For the text-containing cell, return its midpoint in (x, y) coordinate format. 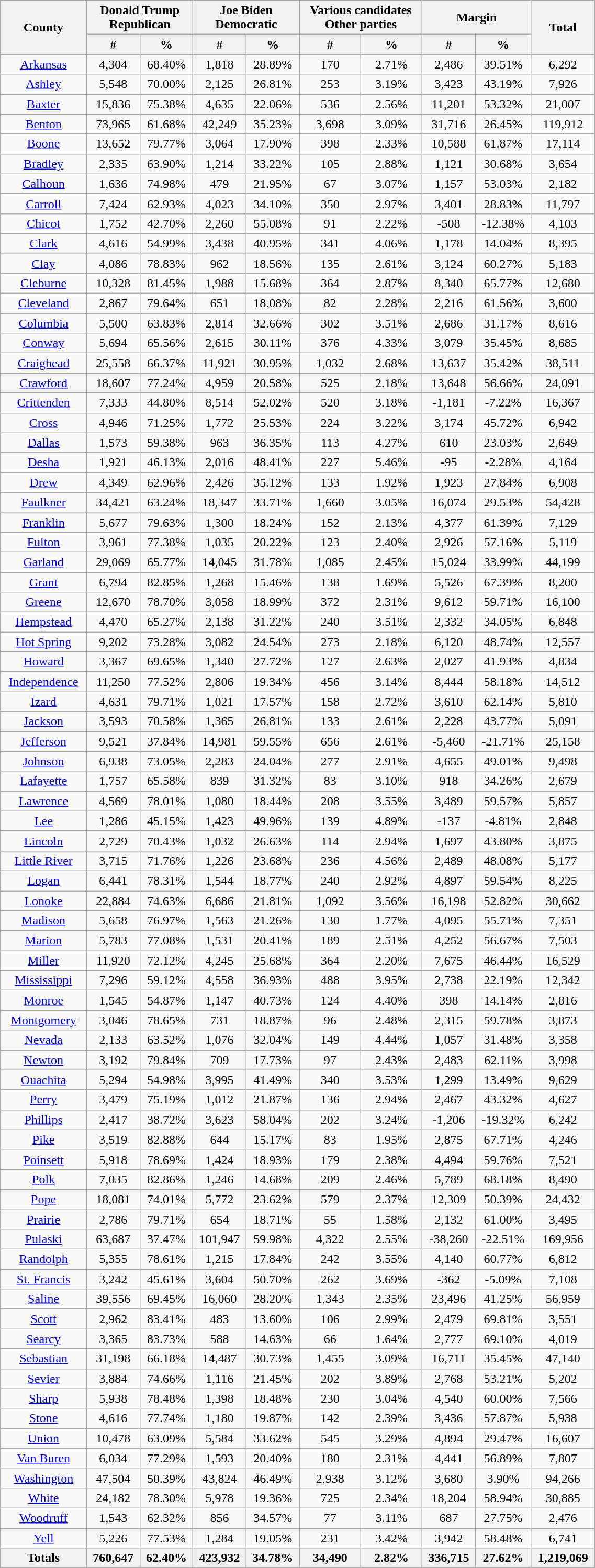
4,103 (563, 223)
3.19% (391, 84)
423,932 (220, 1558)
169,956 (563, 1239)
66.18% (166, 1359)
3,058 (220, 602)
5.46% (391, 462)
59.78% (503, 1020)
18.24% (273, 522)
38.72% (166, 1120)
130 (330, 921)
69.65% (166, 662)
3.53% (391, 1080)
44.80% (166, 403)
3.56% (391, 900)
227 (330, 462)
Craighead (44, 363)
8,685 (563, 343)
4,655 (449, 761)
17.90% (273, 144)
78.70% (166, 602)
Total (563, 27)
11,797 (563, 204)
3,623 (220, 1120)
114 (330, 841)
152 (330, 522)
277 (330, 761)
Clay (44, 263)
61.87% (503, 144)
189 (330, 941)
78.30% (166, 1498)
520 (330, 403)
21.45% (273, 1379)
Nevada (44, 1040)
3,604 (220, 1279)
3,698 (330, 124)
Pope (44, 1199)
2.91% (391, 761)
62.96% (166, 482)
1,340 (220, 662)
12,680 (563, 284)
20.40% (273, 1458)
79.84% (166, 1060)
1,180 (220, 1418)
13,637 (449, 363)
26.63% (273, 841)
Howard (44, 662)
19.34% (273, 682)
113 (330, 443)
8,444 (449, 682)
9,521 (113, 741)
3.12% (391, 1478)
2.13% (391, 522)
Mississippi (44, 980)
34.05% (503, 622)
66 (330, 1339)
Various candidatesOther parties (361, 18)
32.04% (273, 1040)
39,556 (113, 1299)
Carroll (44, 204)
16,367 (563, 403)
3,600 (563, 303)
91 (330, 223)
Phillips (44, 1120)
5,119 (563, 542)
588 (220, 1339)
5,772 (220, 1199)
208 (330, 801)
2.88% (391, 164)
1,215 (220, 1259)
2,133 (113, 1040)
3.14% (391, 682)
2.34% (391, 1498)
Calhoun (44, 184)
4.44% (391, 1040)
3,551 (563, 1319)
262 (330, 1279)
Johnson (44, 761)
18.71% (273, 1220)
56,959 (563, 1299)
43.32% (503, 1100)
Donald TrumpRepublican (139, 18)
Ouachita (44, 1080)
2,962 (113, 1319)
36.35% (273, 443)
61.00% (503, 1220)
4,023 (220, 204)
77.52% (166, 682)
4,245 (220, 961)
67.39% (503, 582)
9,202 (113, 642)
3,489 (449, 801)
2,479 (449, 1319)
78.83% (166, 263)
-1,181 (449, 403)
2,777 (449, 1339)
5,355 (113, 1259)
5,810 (563, 702)
Lee (44, 821)
2,768 (449, 1379)
Yell (44, 1538)
8,225 (563, 881)
County (44, 27)
488 (330, 980)
30.95% (273, 363)
-508 (449, 223)
5,548 (113, 84)
1,116 (220, 1379)
5,658 (113, 921)
63.83% (166, 323)
839 (220, 781)
12,557 (563, 642)
59.57% (503, 801)
Margin (477, 18)
8,616 (563, 323)
24.04% (273, 761)
83.41% (166, 1319)
42.70% (166, 223)
644 (220, 1140)
654 (220, 1220)
-362 (449, 1279)
2,729 (113, 841)
42,249 (220, 124)
31.17% (503, 323)
1,818 (220, 64)
67 (330, 184)
18,081 (113, 1199)
Jefferson (44, 741)
24,432 (563, 1199)
-137 (449, 821)
Sebastian (44, 1359)
63.90% (166, 164)
273 (330, 642)
48.74% (503, 642)
Clark (44, 243)
63.24% (166, 502)
1,300 (220, 522)
6,942 (563, 423)
43,824 (220, 1478)
2,016 (220, 462)
24,182 (113, 1498)
52.82% (503, 900)
23.62% (273, 1199)
34,421 (113, 502)
5,978 (220, 1498)
2,125 (220, 84)
709 (220, 1060)
7,926 (563, 84)
1,268 (220, 582)
18.48% (273, 1398)
5,294 (113, 1080)
74.63% (166, 900)
Jackson (44, 721)
1,593 (220, 1458)
2.48% (391, 1020)
3,358 (563, 1040)
58.18% (503, 682)
75.38% (166, 104)
3,998 (563, 1060)
14,512 (563, 682)
4,470 (113, 622)
Bradley (44, 164)
15,836 (113, 104)
16,529 (563, 961)
77.29% (166, 1458)
59.98% (273, 1239)
43.19% (503, 84)
45.61% (166, 1279)
6,292 (563, 64)
57.16% (503, 542)
1,299 (449, 1080)
52.02% (273, 403)
1,012 (220, 1100)
3.22% (391, 423)
918 (449, 781)
731 (220, 1020)
59.54% (503, 881)
479 (220, 184)
135 (330, 263)
30.73% (273, 1359)
142 (330, 1418)
17,114 (563, 144)
31.78% (273, 562)
4,095 (449, 921)
73,965 (113, 124)
24.54% (273, 642)
2.92% (391, 881)
50.70% (273, 1279)
82.85% (166, 582)
7,296 (113, 980)
46.13% (166, 462)
18.87% (273, 1020)
23.68% (273, 861)
962 (220, 263)
2,848 (563, 821)
15,024 (449, 562)
Marion (44, 941)
1,286 (113, 821)
79.64% (166, 303)
17.84% (273, 1259)
69.45% (166, 1299)
3,715 (113, 861)
3,174 (449, 423)
-4.81% (503, 821)
Greene (44, 602)
2.87% (391, 284)
1,214 (220, 164)
Baxter (44, 104)
-95 (449, 462)
29.53% (503, 502)
29,069 (113, 562)
6,441 (113, 881)
35.42% (503, 363)
Hot Spring (44, 642)
63.09% (166, 1438)
4,635 (220, 104)
Grant (44, 582)
Logan (44, 881)
1,772 (220, 423)
2,816 (563, 1000)
33.22% (273, 164)
Lawrence (44, 801)
7,333 (113, 403)
18.44% (273, 801)
2,867 (113, 303)
4,946 (113, 423)
3,124 (449, 263)
53.32% (503, 104)
21,007 (563, 104)
15.17% (273, 1140)
2.22% (391, 223)
4,164 (563, 462)
3,942 (449, 1538)
-38,260 (449, 1239)
13,648 (449, 383)
123 (330, 542)
6,034 (113, 1458)
3,423 (449, 84)
3,192 (113, 1060)
Totals (44, 1558)
35.23% (273, 124)
75.19% (166, 1100)
341 (330, 243)
2,476 (563, 1518)
38,511 (563, 363)
46.44% (503, 961)
19.87% (273, 1418)
Lincoln (44, 841)
7,566 (563, 1398)
1,563 (220, 921)
23.03% (503, 443)
Chicot (44, 223)
1,121 (449, 164)
1,219,069 (563, 1558)
8,340 (449, 284)
78.61% (166, 1259)
71.25% (166, 423)
3.18% (391, 403)
68.40% (166, 64)
31.48% (503, 1040)
Perry (44, 1100)
-2.28% (503, 462)
1.69% (391, 582)
32.66% (273, 323)
31.22% (273, 622)
14.63% (273, 1339)
Sevier (44, 1379)
Washington (44, 1478)
37.47% (166, 1239)
74.66% (166, 1379)
18.56% (273, 263)
1,923 (449, 482)
18,204 (449, 1498)
21.26% (273, 921)
3,082 (220, 642)
25.53% (273, 423)
-5.09% (503, 1279)
1,178 (449, 243)
45.72% (503, 423)
47,504 (113, 1478)
8,490 (563, 1179)
24,091 (563, 383)
3,593 (113, 721)
82.86% (166, 1179)
3.05% (391, 502)
20.58% (273, 383)
20.22% (273, 542)
1.58% (391, 1220)
16,060 (220, 1299)
3.29% (391, 1438)
79.77% (166, 144)
Faulkner (44, 502)
12,670 (113, 602)
4,252 (449, 941)
Joe BidenDemocratic (246, 18)
2.68% (391, 363)
77.38% (166, 542)
4.33% (391, 343)
10,478 (113, 1438)
76.97% (166, 921)
4,627 (563, 1100)
209 (330, 1179)
77.53% (166, 1538)
21.95% (273, 184)
34.26% (503, 781)
7,503 (563, 941)
2,686 (449, 323)
2,938 (330, 1478)
5,857 (563, 801)
36.93% (273, 980)
856 (220, 1518)
74.98% (166, 184)
31,716 (449, 124)
18,607 (113, 383)
70.00% (166, 84)
2,260 (220, 223)
White (44, 1498)
48.08% (503, 861)
1,157 (449, 184)
22.06% (273, 104)
119,912 (563, 124)
2,814 (220, 323)
-1,206 (449, 1120)
3.10% (391, 781)
2,489 (449, 861)
4,894 (449, 1438)
Stone (44, 1418)
1,573 (113, 443)
62.32% (166, 1518)
-5,460 (449, 741)
39.51% (503, 64)
2.35% (391, 1299)
33.99% (503, 562)
456 (330, 682)
231 (330, 1538)
97 (330, 1060)
4,086 (113, 263)
77 (330, 1518)
4.89% (391, 821)
26.45% (503, 124)
3,079 (449, 343)
5,783 (113, 941)
7,129 (563, 522)
656 (330, 741)
41.25% (503, 1299)
1,085 (330, 562)
Garland (44, 562)
11,201 (449, 104)
10,328 (113, 284)
1,545 (113, 1000)
Cross (44, 423)
4,441 (449, 1458)
35.12% (273, 482)
Montgomery (44, 1020)
2.97% (391, 204)
72.12% (166, 961)
Desha (44, 462)
18.08% (273, 303)
6,908 (563, 482)
62.93% (166, 204)
2,283 (220, 761)
5,918 (113, 1159)
179 (330, 1159)
47,140 (563, 1359)
350 (330, 204)
158 (330, 702)
49.96% (273, 821)
St. Francis (44, 1279)
34.78% (273, 1558)
180 (330, 1458)
5,091 (563, 721)
15.68% (273, 284)
3,495 (563, 1220)
2,426 (220, 482)
483 (220, 1319)
59.38% (166, 443)
10,588 (449, 144)
14,487 (220, 1359)
2,649 (563, 443)
63,687 (113, 1239)
2,027 (449, 662)
6,741 (563, 1538)
54.87% (166, 1000)
1,246 (220, 1179)
71.76% (166, 861)
139 (330, 821)
67.71% (503, 1140)
29.47% (503, 1438)
5,183 (563, 263)
12,342 (563, 980)
536 (330, 104)
Monroe (44, 1000)
2,228 (449, 721)
21.87% (273, 1100)
2.20% (391, 961)
48.41% (273, 462)
1.77% (391, 921)
2.63% (391, 662)
61.68% (166, 124)
3.07% (391, 184)
77.08% (166, 941)
Van Buren (44, 1458)
78.48% (166, 1398)
242 (330, 1259)
3,875 (563, 841)
1,080 (220, 801)
Crawford (44, 383)
16,711 (449, 1359)
Polk (44, 1179)
4,349 (113, 482)
12,309 (449, 1199)
53.21% (503, 1379)
65.58% (166, 781)
8,200 (563, 582)
3.69% (391, 1279)
1,343 (330, 1299)
30.11% (273, 343)
Hempstead (44, 622)
13.49% (503, 1080)
40.95% (273, 243)
3.95% (391, 980)
16,100 (563, 602)
3,365 (113, 1339)
40.73% (273, 1000)
4,494 (449, 1159)
2.71% (391, 64)
11,250 (113, 682)
3,367 (113, 662)
7,424 (113, 204)
7,675 (449, 961)
70.43% (166, 841)
17.57% (273, 702)
58.04% (273, 1120)
Cleburne (44, 284)
4.56% (391, 861)
20.41% (273, 941)
5,677 (113, 522)
41.93% (503, 662)
18.99% (273, 602)
4,631 (113, 702)
16,074 (449, 502)
28.89% (273, 64)
5,202 (563, 1379)
Columbia (44, 323)
11,920 (113, 961)
8,395 (563, 243)
61.39% (503, 522)
46.49% (273, 1478)
73.05% (166, 761)
43.80% (503, 841)
Randolph (44, 1259)
1,455 (330, 1359)
44,199 (563, 562)
Miller (44, 961)
5,226 (113, 1538)
2,486 (449, 64)
149 (330, 1040)
56.66% (503, 383)
3.89% (391, 1379)
78.31% (166, 881)
11,921 (220, 363)
6,938 (113, 761)
28.20% (273, 1299)
54.99% (166, 243)
Searcy (44, 1339)
5,500 (113, 323)
3,519 (113, 1140)
Arkansas (44, 64)
62.40% (166, 1558)
7,807 (563, 1458)
60.27% (503, 263)
25,158 (563, 741)
136 (330, 1100)
651 (220, 303)
41.49% (273, 1080)
1,092 (330, 900)
3.90% (503, 1478)
Prairie (44, 1220)
83.73% (166, 1339)
1,398 (220, 1398)
3,610 (449, 702)
3,873 (563, 1020)
Newton (44, 1060)
1,021 (220, 702)
57.87% (503, 1418)
302 (330, 323)
22,884 (113, 900)
14,045 (220, 562)
4,558 (220, 980)
610 (449, 443)
21.81% (273, 900)
16,607 (563, 1438)
30,885 (563, 1498)
3.04% (391, 1398)
19.36% (273, 1498)
27.72% (273, 662)
6,812 (563, 1259)
Pulaski (44, 1239)
2.43% (391, 1060)
3,401 (449, 204)
1.92% (391, 482)
78.69% (166, 1159)
13,652 (113, 144)
7,035 (113, 1179)
4,569 (113, 801)
1.95% (391, 1140)
4.27% (391, 443)
3,046 (113, 1020)
65.56% (166, 343)
2.51% (391, 941)
106 (330, 1319)
2,335 (113, 164)
14.04% (503, 243)
59.71% (503, 602)
96 (330, 1020)
60.00% (503, 1398)
Izard (44, 702)
2,417 (113, 1120)
725 (330, 1498)
59.12% (166, 980)
4,019 (563, 1339)
Saline (44, 1299)
Lafayette (44, 781)
Crittenden (44, 403)
4,140 (449, 1259)
4,959 (220, 383)
687 (449, 1518)
18.93% (273, 1159)
30,662 (563, 900)
3,438 (220, 243)
34.57% (273, 1518)
1,660 (330, 502)
1,921 (113, 462)
760,647 (113, 1558)
55 (330, 1220)
1,147 (220, 1000)
7,108 (563, 1279)
1.64% (391, 1339)
15.46% (273, 582)
30.68% (503, 164)
4,304 (113, 64)
336,715 (449, 1558)
5,789 (449, 1179)
77.24% (166, 383)
1,697 (449, 841)
5,526 (449, 582)
4,540 (449, 1398)
78.01% (166, 801)
372 (330, 602)
27.84% (503, 482)
4,377 (449, 522)
77.74% (166, 1418)
1,035 (220, 542)
3,995 (220, 1080)
124 (330, 1000)
Woodruff (44, 1518)
Conway (44, 343)
170 (330, 64)
1,988 (220, 284)
6,848 (563, 622)
3.24% (391, 1120)
82.88% (166, 1140)
59.76% (503, 1159)
74.01% (166, 1199)
3,884 (113, 1379)
Franklin (44, 522)
-7.22% (503, 403)
-19.32% (503, 1120)
545 (330, 1438)
34,490 (330, 1558)
-21.71% (503, 741)
2.28% (391, 303)
Scott (44, 1319)
73.28% (166, 642)
2,467 (449, 1100)
6,686 (220, 900)
3,436 (449, 1418)
25,558 (113, 363)
6,242 (563, 1120)
1,226 (220, 861)
-12.38% (503, 223)
6,794 (113, 582)
138 (330, 582)
16,198 (449, 900)
13.60% (273, 1319)
7,521 (563, 1159)
2,132 (449, 1220)
23,496 (449, 1299)
2.40% (391, 542)
Independence (44, 682)
376 (330, 343)
579 (330, 1199)
Madison (44, 921)
54,428 (563, 502)
5,177 (563, 861)
4.40% (391, 1000)
2.82% (391, 1558)
54.98% (166, 1080)
69.81% (503, 1319)
2,806 (220, 682)
55.08% (273, 223)
230 (330, 1398)
2,926 (449, 542)
6,120 (449, 642)
1,543 (113, 1518)
66.37% (166, 363)
Sharp (44, 1398)
963 (220, 443)
60.77% (503, 1259)
14,981 (220, 741)
94,266 (563, 1478)
105 (330, 164)
55.71% (503, 921)
9,612 (449, 602)
2,483 (449, 1060)
2.37% (391, 1199)
3,064 (220, 144)
4,897 (449, 881)
62.14% (503, 702)
37.84% (166, 741)
33.71% (273, 502)
127 (330, 662)
Drew (44, 482)
Little River (44, 861)
224 (330, 423)
61.56% (503, 303)
Fulton (44, 542)
56.67% (503, 941)
45.15% (166, 821)
1,544 (220, 881)
78.65% (166, 1020)
68.18% (503, 1179)
82 (330, 303)
2.33% (391, 144)
2,615 (220, 343)
1,424 (220, 1159)
3.42% (391, 1538)
2.55% (391, 1239)
2,182 (563, 184)
2,786 (113, 1220)
65.27% (166, 622)
340 (330, 1080)
2,315 (449, 1020)
Boone (44, 144)
53.03% (503, 184)
34.10% (273, 204)
59.55% (273, 741)
1,423 (220, 821)
1,531 (220, 941)
18.77% (273, 881)
31.32% (273, 781)
81.45% (166, 284)
5,694 (113, 343)
2.99% (391, 1319)
2.45% (391, 562)
-22.51% (503, 1239)
2,216 (449, 303)
236 (330, 861)
2,138 (220, 622)
4.06% (391, 243)
7,351 (563, 921)
79.63% (166, 522)
Dallas (44, 443)
1,284 (220, 1538)
2,875 (449, 1140)
4,246 (563, 1140)
3,479 (113, 1100)
62.11% (503, 1060)
2.38% (391, 1159)
2.46% (391, 1179)
2,679 (563, 781)
2.56% (391, 104)
3,654 (563, 164)
1,752 (113, 223)
18,347 (220, 502)
43.77% (503, 721)
3,242 (113, 1279)
27.75% (503, 1518)
31,198 (113, 1359)
2.39% (391, 1418)
4,322 (330, 1239)
56.89% (503, 1458)
22.19% (503, 980)
1,057 (449, 1040)
14.14% (503, 1000)
5,584 (220, 1438)
63.52% (166, 1040)
2.72% (391, 702)
9,629 (563, 1080)
69.10% (503, 1339)
4,834 (563, 662)
8,514 (220, 403)
Poinsett (44, 1159)
28.83% (503, 204)
1,757 (113, 781)
Union (44, 1438)
Lonoke (44, 900)
Ashley (44, 84)
3.11% (391, 1518)
14.68% (273, 1179)
Pike (44, 1140)
25.68% (273, 961)
1,636 (113, 184)
3,680 (449, 1478)
49.01% (503, 761)
2,332 (449, 622)
525 (330, 383)
Cleveland (44, 303)
17.73% (273, 1060)
3,961 (113, 542)
70.58% (166, 721)
1,365 (220, 721)
9,498 (563, 761)
33.62% (273, 1438)
27.62% (503, 1558)
Benton (44, 124)
101,947 (220, 1239)
2,738 (449, 980)
58.48% (503, 1538)
253 (330, 84)
19.05% (273, 1538)
58.94% (503, 1498)
1,076 (220, 1040)
